Locate the cell with the specified text and output its [x, y] center coordinate. 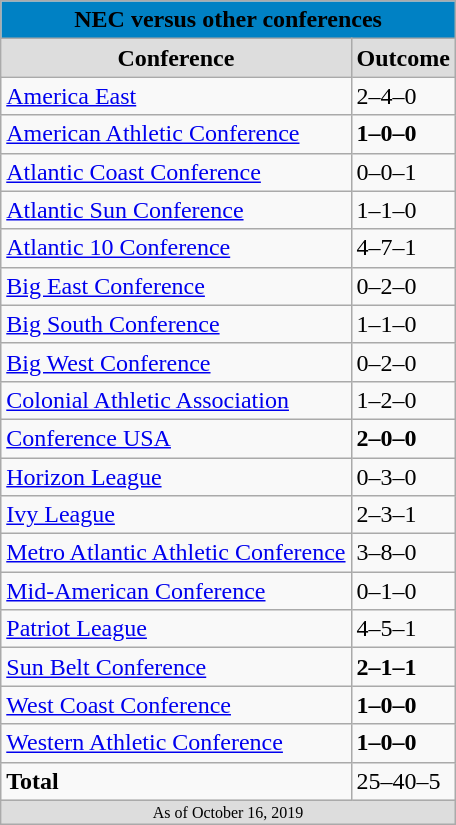
Ivy League [176, 515]
Colonial Athletic Association [176, 400]
0–0–1 [403, 172]
As of October 16, 2019 [228, 812]
American Athletic Conference [176, 134]
3–8–0 [403, 553]
Total [176, 781]
Western Athletic Conference [176, 743]
4–7–1 [403, 248]
Metro Atlantic Athletic Conference [176, 553]
2–3–1 [403, 515]
America East [176, 96]
0–1–0 [403, 591]
Sun Belt Conference [176, 667]
Atlantic 10 Conference [176, 248]
West Coast Conference [176, 705]
2–0–0 [403, 438]
Mid-American Conference [176, 591]
NEC versus other conferences [228, 20]
Big West Conference [176, 362]
Atlantic Coast Conference [176, 172]
Big South Conference [176, 324]
Horizon League [176, 477]
Conference USA [176, 438]
Big East Conference [176, 286]
2–1–1 [403, 667]
Conference [176, 58]
4–5–1 [403, 629]
25–40–5 [403, 781]
1–2–0 [403, 400]
Atlantic Sun Conference [176, 210]
0–3–0 [403, 477]
Outcome [403, 58]
2–4–0 [403, 96]
Patriot League [176, 629]
